Provide the [X, Y] coordinate of the cell's center where the given text is located.  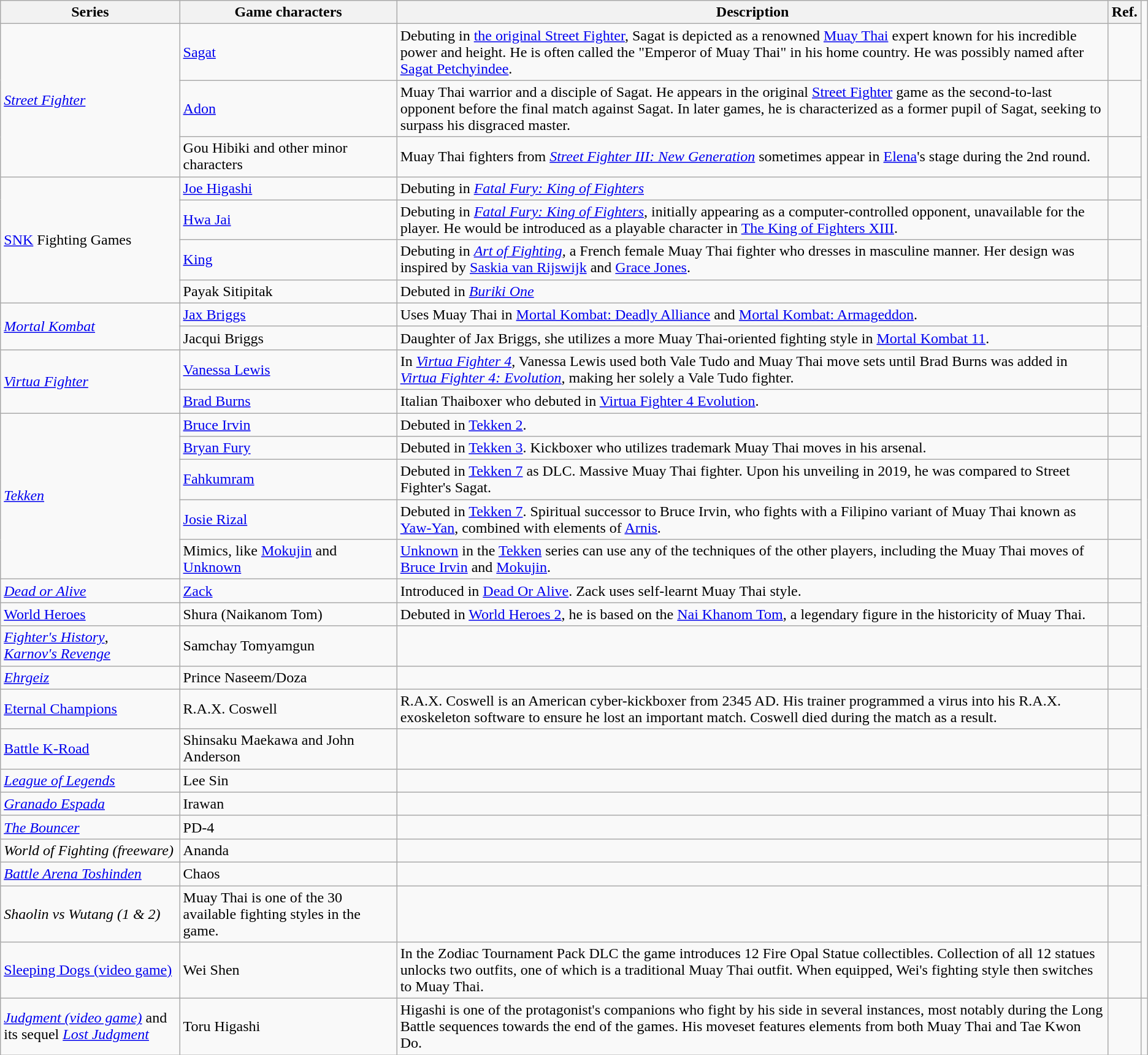
Brad Burns [288, 401]
Virtua Fighter [90, 381]
Battle Arena Toshinden [90, 874]
Sleeping Dogs (video game) [90, 970]
Uses Muay Thai in Mortal Kombat: Deadly Alliance and Mortal Kombat: Armageddon. [752, 314]
Mortal Kombat [90, 326]
Debuted in Buriki One [752, 291]
Wei Shen [288, 970]
Fighter's History,Karnov's Revenge [90, 646]
Payak Sitipitak [288, 291]
Muay Thai is one of the 30 available fighting styles in the game. [288, 913]
Debuted in Tekken 7 as DLC. Massive Muay Thai fighter. Upon his unveiling in 2019, he was compared to Street Fighter's Sagat. [752, 479]
World Heroes [90, 614]
Mimics, like Mokujin and Unknown [288, 559]
Joe Higashi [288, 188]
Gou Hibiki and other minor characters [288, 157]
Tekken [90, 497]
Shaolin vs Wutang (1 & 2) [90, 913]
Vanessa Lewis [288, 369]
Introduced in Dead Or Alive. Zack uses self-learnt Muay Thai style. [752, 591]
Irawan [288, 804]
Debuting in Fatal Fury: King of Fighters [752, 188]
Sagat [288, 52]
Italian Thaiboxer who debuted in Virtua Fighter 4 Evolution. [752, 401]
Daughter of Jax Briggs, she utilizes a more Muay Thai-oriented fighting style in Mortal Kombat 11. [752, 338]
Bryan Fury [288, 448]
Jacqui Briggs [288, 338]
Granado Espada [90, 804]
Jax Briggs [288, 314]
Hwa Jai [288, 219]
Judgment (video game) and its sequel Lost Judgment [90, 1027]
Debuted in Tekken 2. [752, 425]
Series [90, 12]
Eternal Champions [90, 709]
Ananda [288, 850]
League of Legends [90, 780]
The Bouncer [90, 827]
Shura (Naikanom Tom) [288, 614]
SNK Fighting Games [90, 240]
PD-4 [288, 827]
Unknown in the Tekken series can use any of the techniques of the other players, including the Muay Thai moves of Bruce Irvin and Mokujin. [752, 559]
Toru Higashi [288, 1027]
Debuted in Tekken 3. Kickboxer who utilizes trademark Muay Thai moves in his arsenal. [752, 448]
Dead or Alive [90, 591]
Description [752, 12]
Bruce Irvin [288, 425]
Prince Naseem/Doza [288, 677]
Muay Thai fighters from Street Fighter III: New Generation sometimes appear in Elena's stage during the 2nd round. [752, 157]
Adon [288, 109]
Lee Sin [288, 780]
Street Fighter [90, 101]
R.A.X. Coswell [288, 709]
Josie Rizal [288, 520]
Zack [288, 591]
Samchay Tomyamgun [288, 646]
Battle K-Road [90, 749]
Shinsaku Maekawa and John Anderson [288, 749]
Debuted in World Heroes 2, he is based on the Nai Khanom Tom, a legendary figure in the historicity of Muay Thai. [752, 614]
Ehrgeiz [90, 677]
Fahkumram [288, 479]
World of Fighting (freeware) [90, 850]
King [288, 260]
Game characters [288, 12]
Chaos [288, 874]
Ref. [1125, 12]
